Identify which cell holds the provided text, then report its [x, y] central coordinate. 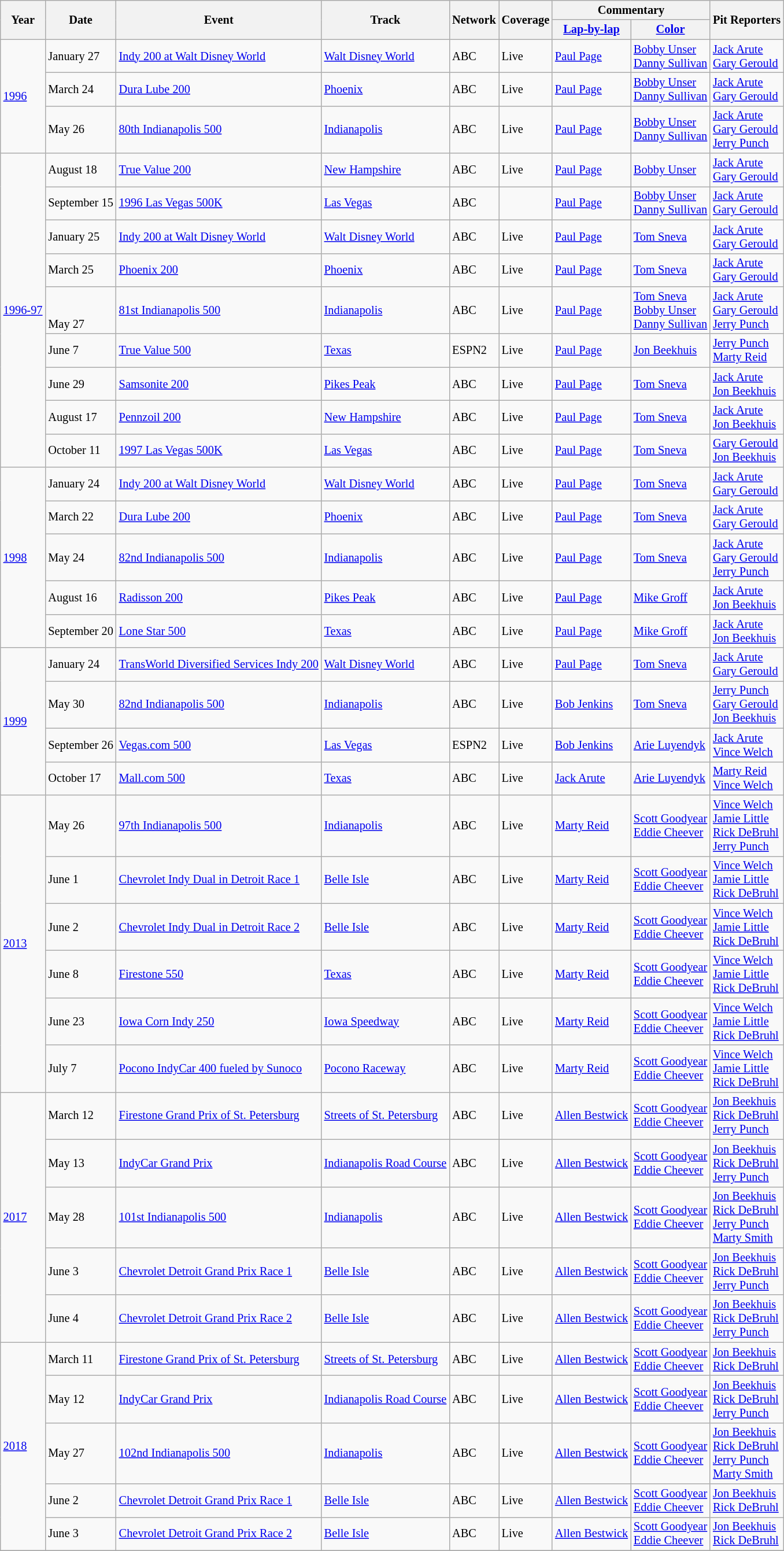
June 4 [80, 1319]
August 18 [80, 170]
Radisson 200 [219, 597]
September 26 [80, 745]
Event [219, 20]
Year [23, 20]
Lone Star 500 [219, 631]
January 27 [80, 56]
101st Indianapolis 500 [219, 1217]
2013 [23, 943]
2018 [23, 1446]
Track [385, 20]
June 23 [80, 1021]
TransWorld Diversified Services Indy 200 [219, 664]
Jack Arute Vince Welch [747, 745]
Pocono Raceway [385, 1069]
Marty Reid Vince Welch [747, 778]
May 12 [80, 1399]
True Value 200 [219, 170]
Commentary [631, 10]
June 7 [80, 350]
October 17 [80, 778]
Iowa Speedway [385, 1021]
Pit Reporters [747, 20]
Tom Sneva Bobby Unser Danny Sullivan [671, 310]
True Value 500 [219, 350]
August 17 [80, 417]
80th Indianapolis 500 [219, 130]
Firestone 550 [219, 974]
1997 Las Vegas 500K [219, 450]
Mall.com 500 [219, 778]
1996-97 [23, 310]
Vince Welch Jamie Little Rick DeBruhl Jerry Punch [747, 825]
Network [474, 20]
March 11 [80, 1359]
September 20 [80, 631]
May 28 [80, 1217]
1996 [23, 96]
March 22 [80, 517]
October 11 [80, 450]
June 29 [80, 384]
March 12 [80, 1116]
Chevrolet Indy Dual in Detroit Race 2 [219, 927]
Pennzoil 200 [219, 417]
1999 [23, 722]
97th Indianapolis 500 [219, 825]
May 24 [80, 557]
January 25 [80, 237]
Coverage [526, 20]
Gary Gerould Jon Beekhuis [747, 450]
May 30 [80, 704]
Jerry Punch Marty Reid [747, 350]
Vegas.com 500 [219, 745]
August 16 [80, 597]
Pocono IndyCar 400 fueled by Sunoco [219, 1069]
1996 Las Vegas 500K [219, 203]
May 13 [80, 1163]
March 24 [80, 89]
2017 [23, 1217]
September 15 [80, 203]
Phoenix 200 [219, 270]
July 7 [80, 1069]
1998 [23, 557]
Chevrolet Indy Dual in Detroit Race 1 [219, 880]
Jon Beekhuis [671, 350]
Bobby Unser [671, 170]
102nd Indianapolis 500 [219, 1453]
Iowa Corn Indy 250 [219, 1021]
Lap-by-lap [591, 29]
81st Indianapolis 500 [219, 310]
June 1 [80, 880]
Color [671, 29]
Jerry Punch Gary Gerould Jon Beekhuis [747, 704]
Samsonite 200 [219, 384]
March 25 [80, 270]
June 8 [80, 974]
Date [80, 20]
Jack Arute [591, 778]
